From the cell containing the given text, extract its center point as [x, y] coordinate. 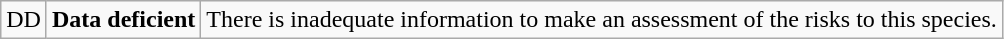
Data deficient [123, 20]
DD [24, 20]
There is inadequate information to make an assessment of the risks to this species. [602, 20]
